Locate the cell with the specified text and output its [X, Y] center coordinate. 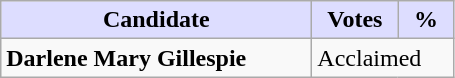
Acclaimed [383, 58]
% [426, 20]
Candidate [156, 20]
Votes [355, 20]
Darlene Mary Gillespie [156, 58]
